Scan for the cell matching the given text and deliver its (x, y) coordinate at center. 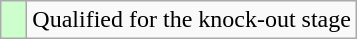
Qualified for the knock-out stage (192, 20)
